Locate the cell with the specified text and output its (x, y) center coordinate. 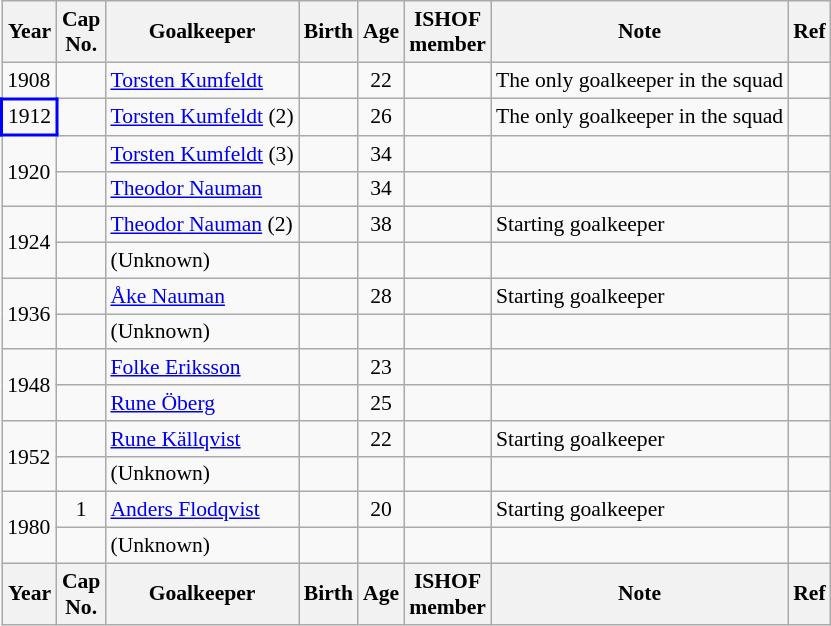
1924 (30, 242)
1 (82, 510)
Torsten Kumfeldt (202, 80)
1936 (30, 314)
Theodor Nauman (2) (202, 225)
38 (381, 225)
25 (381, 403)
1912 (30, 118)
Torsten Kumfeldt (2) (202, 118)
Rune Öberg (202, 403)
Rune Källqvist (202, 439)
Torsten Kumfeldt (3) (202, 154)
28 (381, 296)
Anders Flodqvist (202, 510)
1920 (30, 172)
Theodor Nauman (202, 189)
1908 (30, 80)
Åke Nauman (202, 296)
26 (381, 118)
1948 (30, 386)
20 (381, 510)
Folke Eriksson (202, 368)
1952 (30, 456)
1980 (30, 528)
23 (381, 368)
